Find where the given text appears and provide that cell's center as (x, y) coordinate. 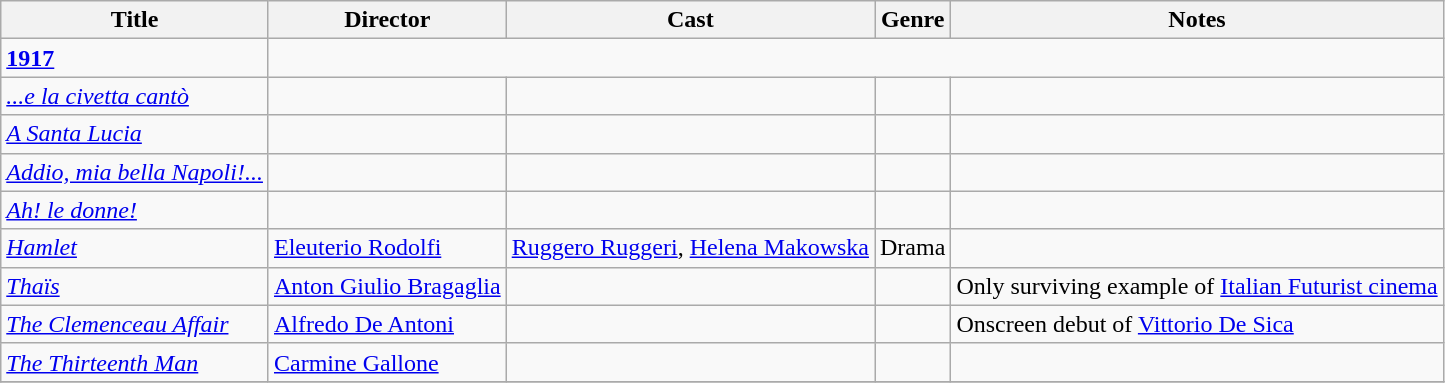
Title (135, 20)
Cast (690, 20)
Onscreen debut of Vittorio De Sica (1197, 324)
...e la civetta cantò (135, 96)
Only surviving example of Italian Futurist cinema (1197, 286)
Addio, mia bella Napoli!... (135, 172)
Ruggero Ruggeri, Helena Makowska (690, 248)
Hamlet (135, 248)
Anton Giulio Bragaglia (387, 286)
Carmine Gallone (387, 362)
Director (387, 20)
1917 (135, 58)
Thaïs (135, 286)
The Thirteenth Man (135, 362)
Eleuterio Rodolfi (387, 248)
Ah! le donne! (135, 210)
Alfredo De Antoni (387, 324)
Notes (1197, 20)
Genre (912, 20)
The Clemenceau Affair (135, 324)
A Santa Lucia (135, 134)
Drama (912, 248)
